Determine the (x, y) coordinate at the center of the cell enclosing the given text.  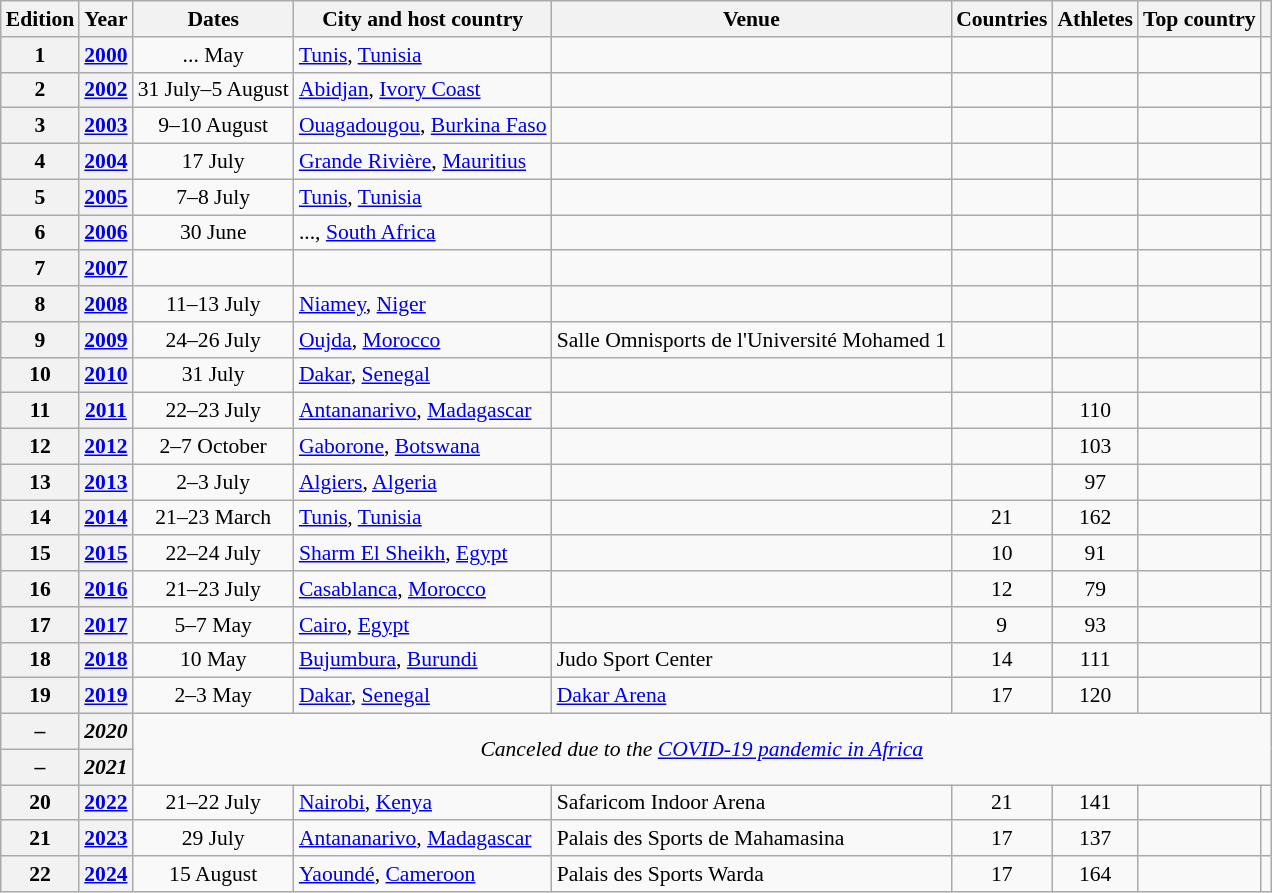
Top country (1200, 19)
1 (40, 55)
2008 (106, 304)
Casablanca, Morocco (423, 589)
Edition (40, 19)
11–13 July (214, 304)
4 (40, 162)
3 (40, 126)
2010 (106, 375)
Dakar Arena (752, 696)
97 (1095, 482)
Niamey, Niger (423, 304)
18 (40, 660)
2016 (106, 589)
21–22 July (214, 803)
15 (40, 554)
164 (1095, 874)
30 June (214, 233)
Oujda, Morocco (423, 340)
5 (40, 197)
2023 (106, 839)
2009 (106, 340)
15 August (214, 874)
Algiers, Algeria (423, 482)
2007 (106, 269)
2–7 October (214, 447)
19 (40, 696)
Year (106, 19)
Canceled due to the COVID-19 pandemic in Africa (702, 750)
2020 (106, 732)
29 July (214, 839)
..., South Africa (423, 233)
2012 (106, 447)
2014 (106, 518)
22 (40, 874)
24–26 July (214, 340)
Bujumbura, Burundi (423, 660)
137 (1095, 839)
31 July (214, 375)
2000 (106, 55)
17 July (214, 162)
79 (1095, 589)
6 (40, 233)
22–23 July (214, 411)
Salle Omnisports de l'Université Mohamed 1 (752, 340)
16 (40, 589)
2024 (106, 874)
8 (40, 304)
2005 (106, 197)
93 (1095, 625)
2013 (106, 482)
Sharm El Sheikh, Egypt (423, 554)
31 July–5 August (214, 90)
Palais des Sports Warda (752, 874)
City and host country (423, 19)
2–3 May (214, 696)
Yaoundé, Cameroon (423, 874)
Safaricom Indoor Arena (752, 803)
162 (1095, 518)
Gaborone, Botswana (423, 447)
2011 (106, 411)
111 (1095, 660)
2003 (106, 126)
2002 (106, 90)
Palais des Sports de Mahamasina (752, 839)
Abidjan, Ivory Coast (423, 90)
20 (40, 803)
Cairo, Egypt (423, 625)
5–7 May (214, 625)
... May (214, 55)
141 (1095, 803)
11 (40, 411)
2 (40, 90)
103 (1095, 447)
2–3 July (214, 482)
2004 (106, 162)
13 (40, 482)
Dates (214, 19)
120 (1095, 696)
Grande Rivière, Mauritius (423, 162)
22–24 July (214, 554)
Ouagadougou, Burkina Faso (423, 126)
21–23 July (214, 589)
2022 (106, 803)
2015 (106, 554)
110 (1095, 411)
Judo Sport Center (752, 660)
10 May (214, 660)
Nairobi, Kenya (423, 803)
21–23 March (214, 518)
Athletes (1095, 19)
9–10 August (214, 126)
91 (1095, 554)
2019 (106, 696)
7 (40, 269)
7–8 July (214, 197)
2021 (106, 767)
2017 (106, 625)
2018 (106, 660)
Countries (1002, 19)
Venue (752, 19)
2006 (106, 233)
